Output the [x, y] coordinate of the center of the cell containing the given text.  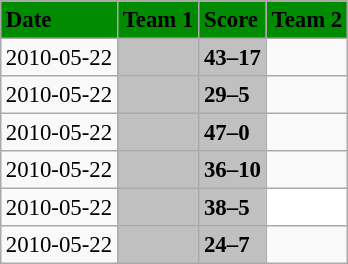
29–5 [233, 95]
24–7 [233, 245]
Team 1 [158, 20]
Date [58, 20]
38–5 [233, 208]
43–17 [233, 57]
Score [233, 20]
47–0 [233, 133]
36–10 [233, 170]
Team 2 [306, 20]
